Detect which cell encompasses the target text, then output its [x, y] center coordinate. 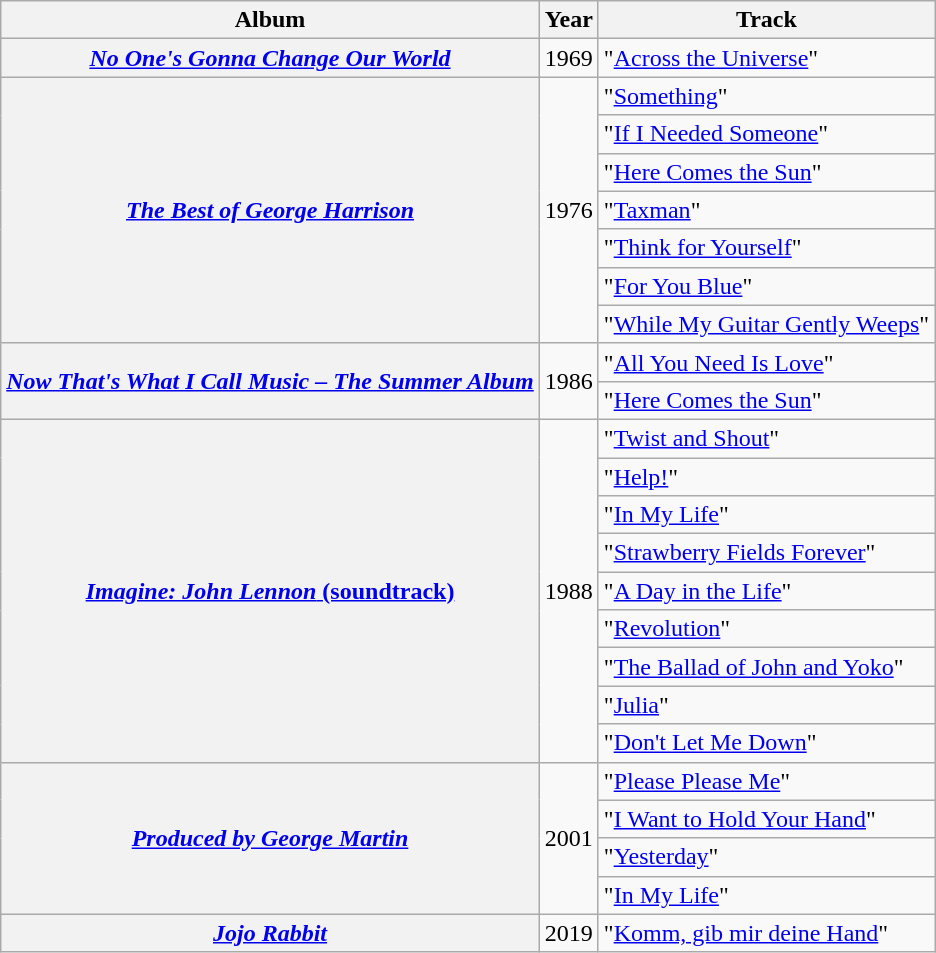
Imagine: John Lennon (soundtrack) [270, 590]
No One's Gonna Change Our World [270, 58]
"While My Guitar Gently Weeps" [766, 324]
Year [568, 20]
2001 [568, 838]
"Komm, gib mir deine Hand" [766, 933]
"A Day in the Life" [766, 591]
"Revolution" [766, 629]
"Think for Yourself" [766, 248]
"Across the Universe" [766, 58]
1986 [568, 381]
"Julia" [766, 705]
1988 [568, 590]
2019 [568, 933]
Jojo Rabbit [270, 933]
"Strawberry Fields Forever" [766, 553]
Now That's What I Call Music – The Summer Album [270, 381]
"Help!" [766, 477]
"Yesterday" [766, 857]
1969 [568, 58]
Album [270, 20]
"If I Needed Someone" [766, 134]
Track [766, 20]
Produced by George Martin [270, 838]
"For You Blue" [766, 286]
"Please Please Me" [766, 781]
"Twist and Shout" [766, 438]
"The Ballad of John and Yoko" [766, 667]
"All You Need Is Love" [766, 362]
"Don't Let Me Down" [766, 743]
"Something" [766, 96]
"I Want to Hold Your Hand" [766, 819]
The Best of George Harrison [270, 210]
1976 [568, 210]
"Taxman" [766, 210]
